Identify which cell holds the provided text, then report its [x, y] central coordinate. 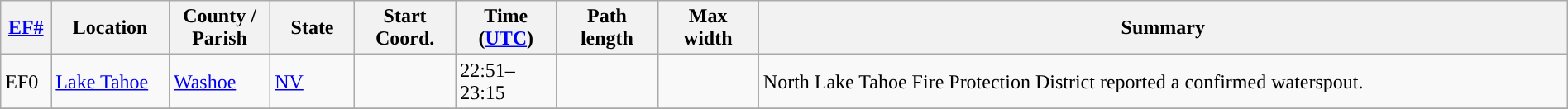
NV [313, 81]
Location [111, 28]
Time (UTC) [506, 28]
EF0 [26, 81]
County / Parish [219, 28]
Max width [708, 28]
Washoe [219, 81]
Start Coord. [404, 28]
North Lake Tahoe Fire Protection District reported a confirmed waterspout. [1163, 81]
Lake Tahoe [111, 81]
EF# [26, 28]
Summary [1163, 28]
State [313, 28]
Path length [607, 28]
22:51–23:15 [506, 81]
